Locate the cell with the specified text and output its (x, y) center coordinate. 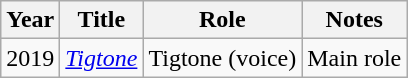
Tigtone (102, 58)
2019 (30, 58)
Year (30, 20)
Notes (354, 20)
Main role (354, 58)
Tigtone (voice) (222, 58)
Role (222, 20)
Title (102, 20)
